Locate the cell with the specified text and output its (x, y) center coordinate. 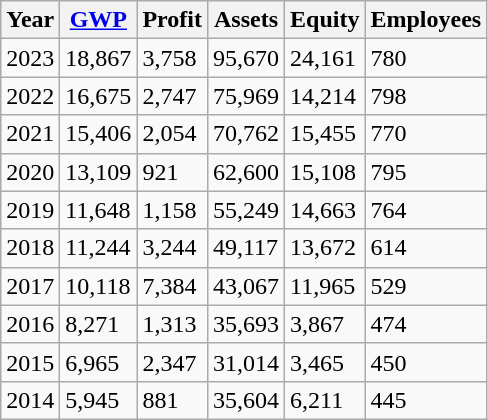
3,867 (325, 324)
Profit (172, 20)
35,693 (246, 324)
2022 (30, 96)
14,214 (325, 96)
13,672 (325, 248)
450 (426, 362)
15,455 (325, 134)
24,161 (325, 58)
474 (426, 324)
6,965 (98, 362)
Employees (426, 20)
Year (30, 20)
16,675 (98, 96)
780 (426, 58)
881 (172, 400)
798 (426, 96)
Assets (246, 20)
31,014 (246, 362)
49,117 (246, 248)
11,648 (98, 210)
Equity (325, 20)
15,108 (325, 172)
10,118 (98, 286)
2014 (30, 400)
95,670 (246, 58)
2021 (30, 134)
6,211 (325, 400)
55,249 (246, 210)
2023 (30, 58)
2,054 (172, 134)
75,969 (246, 96)
7,384 (172, 286)
764 (426, 210)
GWP (98, 20)
35,604 (246, 400)
529 (426, 286)
3,758 (172, 58)
2015 (30, 362)
2016 (30, 324)
2018 (30, 248)
18,867 (98, 58)
2020 (30, 172)
2,747 (172, 96)
8,271 (98, 324)
70,762 (246, 134)
795 (426, 172)
3,465 (325, 362)
14,663 (325, 210)
614 (426, 248)
770 (426, 134)
445 (426, 400)
2017 (30, 286)
43,067 (246, 286)
1,313 (172, 324)
11,244 (98, 248)
5,945 (98, 400)
62,600 (246, 172)
13,109 (98, 172)
1,158 (172, 210)
11,965 (325, 286)
2019 (30, 210)
921 (172, 172)
2,347 (172, 362)
3,244 (172, 248)
15,406 (98, 134)
